Provide the [x, y] coordinate of the cell's center where the given text is located.  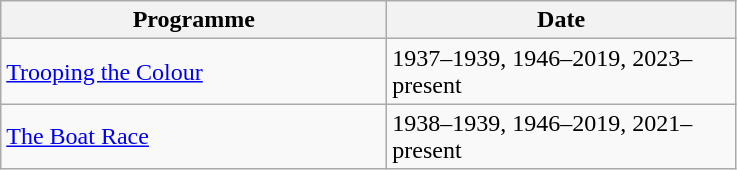
1937–1939, 1946–2019, 2023–present [562, 72]
The Boat Race [194, 136]
Trooping the Colour [194, 72]
Date [562, 20]
Programme [194, 20]
1938–1939, 1946–2019, 2021–present [562, 136]
